Determine the [x, y] coordinate at the center of the cell enclosing the given text.  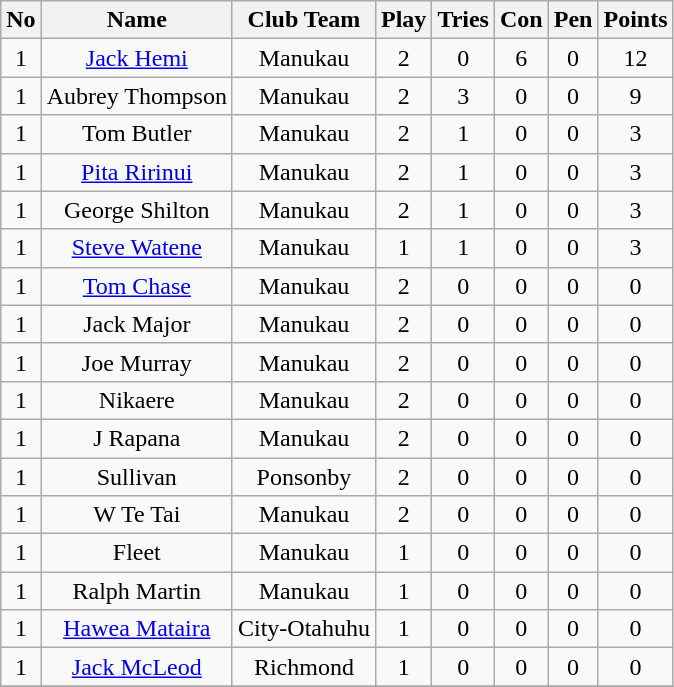
Ralph Martin [136, 591]
Pen [573, 20]
Steve Watene [136, 248]
W Te Tai [136, 515]
Tom Chase [136, 286]
Fleet [136, 553]
Ponsonby [304, 477]
Jack McLeod [136, 667]
12 [636, 58]
Hawea Mataira [136, 629]
George Shilton [136, 210]
Aubrey Thompson [136, 96]
No [21, 20]
City-Otahuhu [304, 629]
Play [403, 20]
Name [136, 20]
J Rapana [136, 438]
Tries [464, 20]
Tom Butler [136, 134]
Nikaere [136, 400]
Club Team [304, 20]
9 [636, 96]
Points [636, 20]
Jack Major [136, 324]
Pita Ririnui [136, 172]
Jack Hemi [136, 58]
Joe Murray [136, 362]
Richmond [304, 667]
Sullivan [136, 477]
Con [521, 20]
6 [521, 58]
